From the cell containing the given text, extract its center point as [X, Y] coordinate. 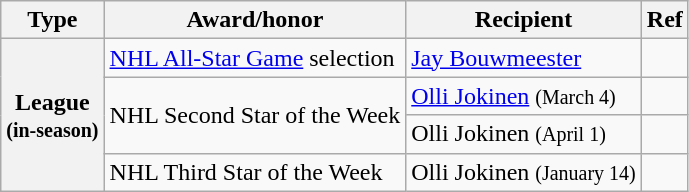
Jay Bouwmeester [524, 58]
Olli Jokinen (March 4) [524, 96]
Type [52, 20]
Olli Jokinen (April 1) [524, 134]
Ref [664, 20]
Award/honor [255, 20]
NHL Second Star of the Week [255, 115]
NHL Third Star of the Week [255, 172]
League(in-season) [52, 115]
Recipient [524, 20]
NHL All-Star Game selection [255, 58]
Olli Jokinen (January 14) [524, 172]
